Return (x, y) of the center of cell containing provided text 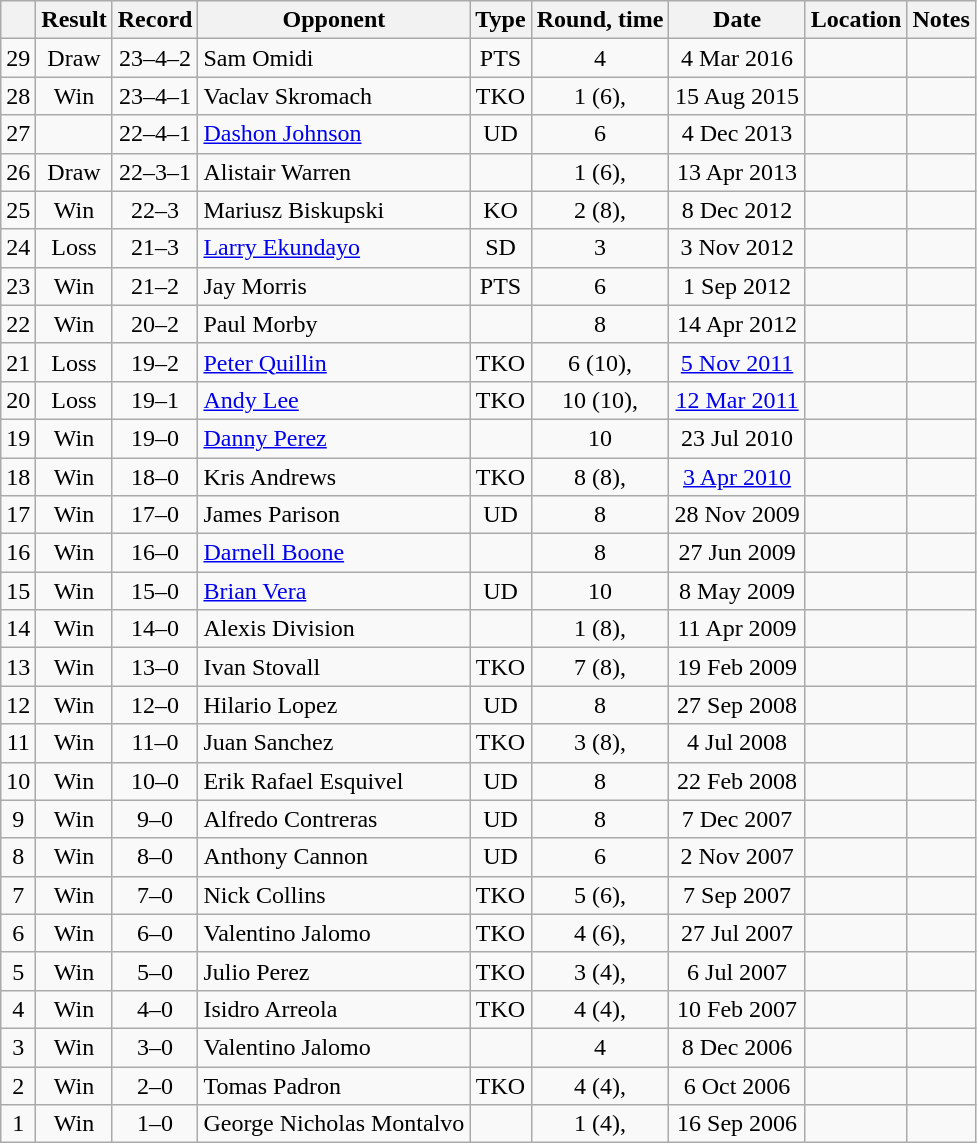
10 Feb 2007 (737, 1009)
4 Dec 2013 (737, 134)
Andy Lee (334, 400)
12–0 (155, 705)
8 May 2009 (737, 591)
Record (155, 20)
Larry Ekundayo (334, 248)
Isidro Arreola (334, 1009)
Sam Omidi (334, 58)
9–0 (155, 819)
Opponent (334, 20)
Erik Rafael Esquivel (334, 781)
2–0 (155, 1085)
3 Apr 2010 (737, 477)
Vaclav Skromach (334, 96)
27 (18, 134)
4 Mar 2016 (737, 58)
20 (18, 400)
23 Jul 2010 (737, 438)
2 (8), (600, 210)
1–0 (155, 1124)
28 (18, 96)
7 Dec 2007 (737, 819)
7 Sep 2007 (737, 895)
4–0 (155, 1009)
7 (18, 895)
1 (18, 1124)
24 (18, 248)
28 Nov 2009 (737, 515)
Alfredo Contreras (334, 819)
2 Nov 2007 (737, 857)
26 (18, 172)
21–3 (155, 248)
SD (500, 248)
1 (4), (600, 1124)
9 (18, 819)
Alistair Warren (334, 172)
23 (18, 286)
13–0 (155, 667)
Brian Vera (334, 591)
14 Apr 2012 (737, 324)
KO (500, 210)
27 Jun 2009 (737, 553)
Jay Morris (334, 286)
7 (8), (600, 667)
5 (6), (600, 895)
19–0 (155, 438)
8 Dec 2006 (737, 1047)
12 (18, 705)
13 (18, 667)
Mariusz Biskupski (334, 210)
18–0 (155, 477)
Juan Sanchez (334, 743)
Julio Perez (334, 971)
5 (18, 971)
16 (18, 553)
Alexis Division (334, 629)
7–0 (155, 895)
11 Apr 2009 (737, 629)
Ivan Stovall (334, 667)
20–2 (155, 324)
27 Sep 2008 (737, 705)
2 (18, 1085)
Hilario Lopez (334, 705)
12 Mar 2011 (737, 400)
19–2 (155, 362)
17–0 (155, 515)
27 Jul 2007 (737, 933)
3–0 (155, 1047)
Date (737, 20)
Location (856, 20)
3 (4), (600, 971)
3 (8), (600, 743)
23–4–1 (155, 96)
22 (18, 324)
16–0 (155, 553)
21–2 (155, 286)
22–4–1 (155, 134)
19 (18, 438)
15 Aug 2015 (737, 96)
3 Nov 2012 (737, 248)
Nick Collins (334, 895)
Dashon Johnson (334, 134)
8 Dec 2012 (737, 210)
17 (18, 515)
4 (6), (600, 933)
Tomas Padron (334, 1085)
Round, time (600, 20)
23–4–2 (155, 58)
15–0 (155, 591)
5–0 (155, 971)
George Nicholas Montalvo (334, 1124)
19–1 (155, 400)
1 Sep 2012 (737, 286)
16 Sep 2006 (737, 1124)
5 Nov 2011 (737, 362)
1 (8), (600, 629)
Kris Andrews (334, 477)
10 (10), (600, 400)
18 (18, 477)
Darnell Boone (334, 553)
14–0 (155, 629)
11–0 (155, 743)
10–0 (155, 781)
15 (18, 591)
4 Jul 2008 (737, 743)
Notes (941, 20)
6 (10), (600, 362)
22–3 (155, 210)
22–3–1 (155, 172)
Paul Morby (334, 324)
Peter Quillin (334, 362)
Type (500, 20)
Anthony Cannon (334, 857)
Danny Perez (334, 438)
29 (18, 58)
14 (18, 629)
19 Feb 2009 (737, 667)
13 Apr 2013 (737, 172)
James Parison (334, 515)
6 Oct 2006 (737, 1085)
25 (18, 210)
8 (8), (600, 477)
6–0 (155, 933)
6 Jul 2007 (737, 971)
8–0 (155, 857)
22 Feb 2008 (737, 781)
Result (74, 20)
11 (18, 743)
21 (18, 362)
